Locate the cell with the specified text and output its [x, y] center coordinate. 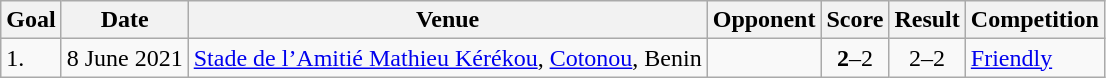
Stade de l’Amitié Mathieu Kérékou, Cotonou, Benin [448, 58]
8 June 2021 [124, 58]
Date [124, 20]
Result [927, 20]
Opponent [764, 20]
Competition [1034, 20]
Venue [448, 20]
1. [31, 58]
Friendly [1034, 58]
Score [855, 20]
Goal [31, 20]
